Scan for the cell matching the given text and deliver its [X, Y] coordinate at center. 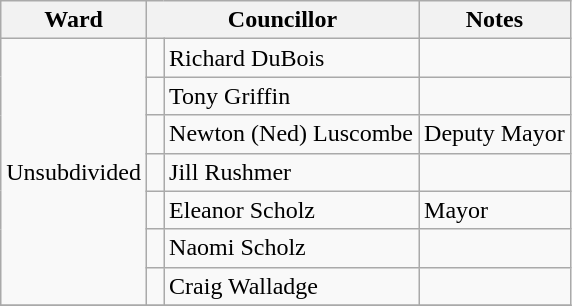
Notes [495, 20]
Tony Griffin [292, 96]
Councillor [282, 20]
Unsubdivided [74, 172]
Deputy Mayor [495, 134]
Naomi Scholz [292, 248]
Jill Rushmer [292, 172]
Richard DuBois [292, 58]
Newton (Ned) Luscombe [292, 134]
Mayor [495, 210]
Craig Walladge [292, 286]
Eleanor Scholz [292, 210]
Ward [74, 20]
